Return (X, Y) of the center of cell containing provided text 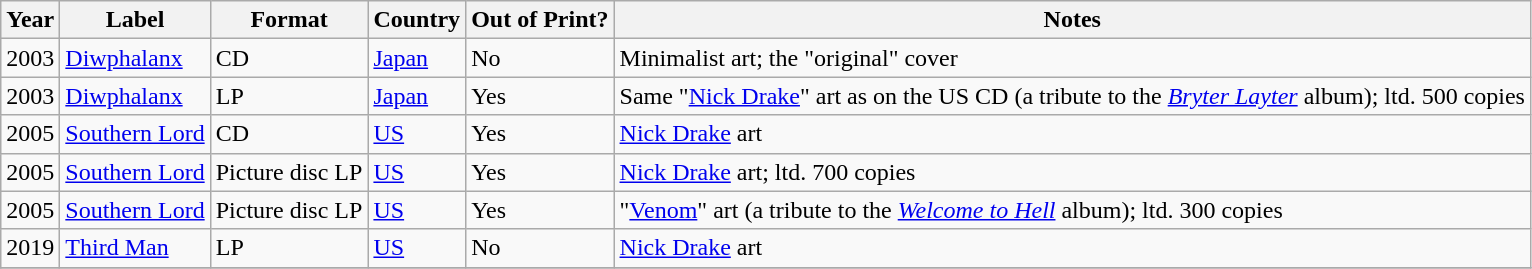
Third Man (135, 248)
Year (30, 20)
Nick Drake art; ltd. 700 copies (1072, 172)
Minimalist art; the "original" cover (1072, 58)
2019 (30, 248)
Format (289, 20)
Out of Print? (540, 20)
Country (417, 20)
Same "Nick Drake" art as on the US CD (a tribute to the Bryter Layter album); ltd. 500 copies (1072, 96)
Label (135, 20)
"Venom" art (a tribute to the Welcome to Hell album); ltd. 300 copies (1072, 210)
Notes (1072, 20)
